Return (X, Y) of the center of cell containing provided text 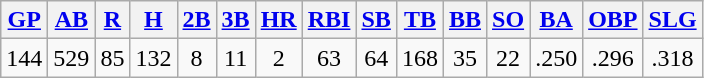
SLG (672, 20)
SB (376, 20)
63 (329, 58)
BA (556, 20)
.296 (613, 58)
AB (72, 20)
2B (196, 20)
2 (278, 58)
3B (236, 20)
64 (376, 58)
85 (112, 58)
BB (464, 20)
529 (72, 58)
132 (154, 58)
OBP (613, 20)
168 (420, 58)
.250 (556, 58)
22 (508, 58)
144 (24, 58)
H (154, 20)
R (112, 20)
GP (24, 20)
11 (236, 58)
TB (420, 20)
8 (196, 58)
RBI (329, 20)
HR (278, 20)
SO (508, 20)
35 (464, 58)
.318 (672, 58)
